Identify which cell holds the provided text, then report its [x, y] central coordinate. 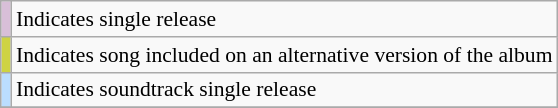
Indicates soundtrack single release [284, 90]
Indicates song included on an alternative version of the album [284, 55]
Indicates single release [284, 19]
